Return [x, y] of the center of cell containing provided text 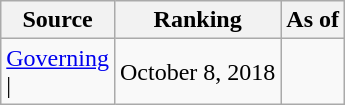
October 8, 2018 [197, 72]
As of [313, 20]
Ranking [197, 20]
Source [58, 20]
Governing| [58, 72]
